Extract the (x, y) coordinate from the center of the cell holding the provided text.  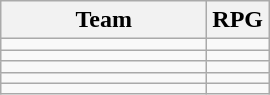
Team (104, 20)
RPG (238, 20)
